Scan for the cell matching the given text and deliver its (X, Y) coordinate at center. 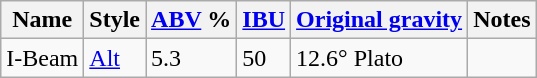
12.6° Plato (380, 58)
Original gravity (380, 20)
Notes (502, 20)
I-Beam (42, 58)
Style (115, 20)
5.3 (192, 58)
50 (264, 58)
IBU (264, 20)
Alt (115, 58)
Name (42, 20)
ABV % (192, 20)
